Provide the (X, Y) coordinate of the cell's center where the given text is located.  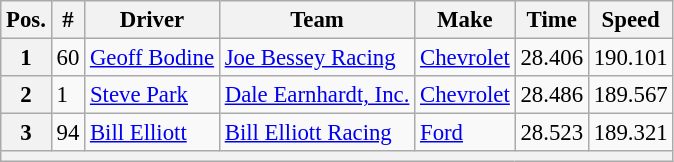
Speed (630, 20)
Bill Elliott Racing (316, 133)
190.101 (630, 58)
28.406 (552, 58)
60 (68, 58)
Team (316, 20)
Ford (465, 133)
28.486 (552, 95)
Make (465, 20)
Joe Bessey Racing (316, 58)
189.321 (630, 133)
94 (68, 133)
28.523 (552, 133)
Geoff Bodine (152, 58)
Bill Elliott (152, 133)
Dale Earnhardt, Inc. (316, 95)
189.567 (630, 95)
3 (26, 133)
Steve Park (152, 95)
Time (552, 20)
# (68, 20)
Driver (152, 20)
Pos. (26, 20)
2 (26, 95)
